Pinpoint the cell where the given text exists, returning its (X, Y) midpoint coordinate. 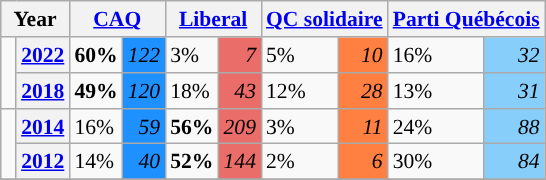
31 (514, 91)
43 (240, 91)
144 (240, 162)
122 (144, 55)
5% (300, 55)
Year (36, 19)
88 (514, 126)
18% (192, 91)
12% (300, 91)
40 (144, 162)
14% (96, 162)
13% (436, 91)
32 (514, 55)
30% (436, 162)
6 (362, 162)
24% (436, 126)
59 (144, 126)
Parti Québécois (466, 19)
7 (240, 55)
QC solidaire (324, 19)
2018 (42, 91)
2% (300, 162)
CAQ (117, 19)
Liberal (213, 19)
84 (514, 162)
52% (192, 162)
2014 (42, 126)
120 (144, 91)
2022 (42, 55)
28 (362, 91)
209 (240, 126)
10 (362, 55)
60% (96, 55)
11 (362, 126)
2012 (42, 162)
56% (192, 126)
49% (96, 91)
